From the cell containing the given text, extract its center point as [X, Y] coordinate. 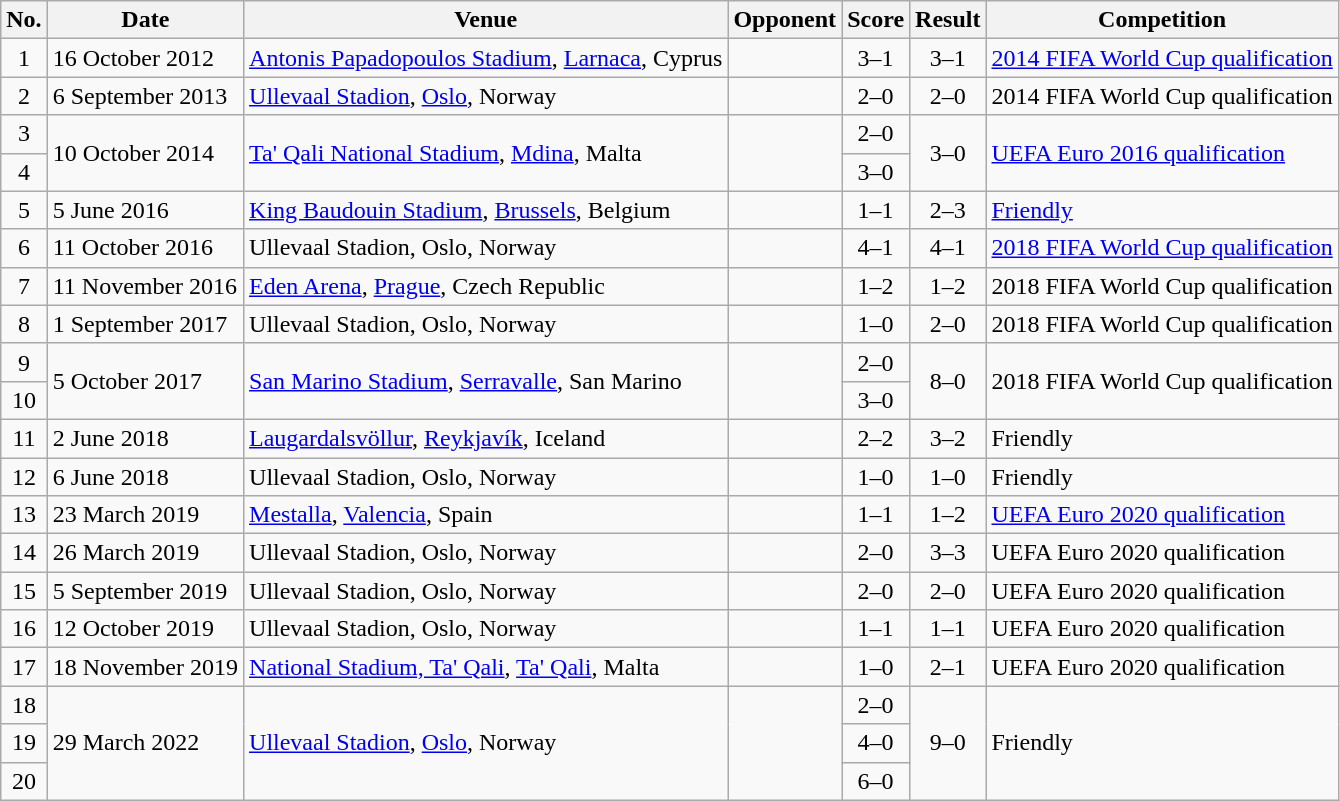
Eden Arena, Prague, Czech Republic [486, 286]
2–2 [876, 438]
Result [948, 20]
18 [24, 705]
9 [24, 362]
17 [24, 667]
14 [24, 553]
2–1 [948, 667]
National Stadium, Ta' Qali, Ta' Qali, Malta [486, 667]
19 [24, 743]
Score [876, 20]
1 September 2017 [145, 324]
5 June 2016 [145, 210]
6 September 2013 [145, 96]
5 September 2019 [145, 591]
Ta' Qali National Stadium, Mdina, Malta [486, 153]
3 [24, 134]
King Baudouin Stadium, Brussels, Belgium [486, 210]
12 [24, 477]
Laugardalsvöllur, Reykjavík, Iceland [486, 438]
10 October 2014 [145, 153]
2 June 2018 [145, 438]
16 October 2012 [145, 58]
16 [24, 629]
2 [24, 96]
9–0 [948, 743]
7 [24, 286]
11 November 2016 [145, 286]
3–2 [948, 438]
2–3 [948, 210]
Opponent [785, 20]
12 October 2019 [145, 629]
4 [24, 172]
UEFA Euro 2016 qualification [1162, 153]
6 June 2018 [145, 477]
8 [24, 324]
20 [24, 781]
1 [24, 58]
Date [145, 20]
29 March 2022 [145, 743]
6 [24, 248]
23 March 2019 [145, 515]
8–0 [948, 381]
4–0 [876, 743]
6–0 [876, 781]
No. [24, 20]
11 October 2016 [145, 248]
15 [24, 591]
Competition [1162, 20]
Venue [486, 20]
18 November 2019 [145, 667]
San Marino Stadium, Serravalle, San Marino [486, 381]
11 [24, 438]
10 [24, 400]
5 October 2017 [145, 381]
Antonis Papadopoulos Stadium, Larnaca, Cyprus [486, 58]
13 [24, 515]
Mestalla, Valencia, Spain [486, 515]
5 [24, 210]
3–3 [948, 553]
26 March 2019 [145, 553]
